Output the (X, Y) coordinate of the center of the cell containing the given text.  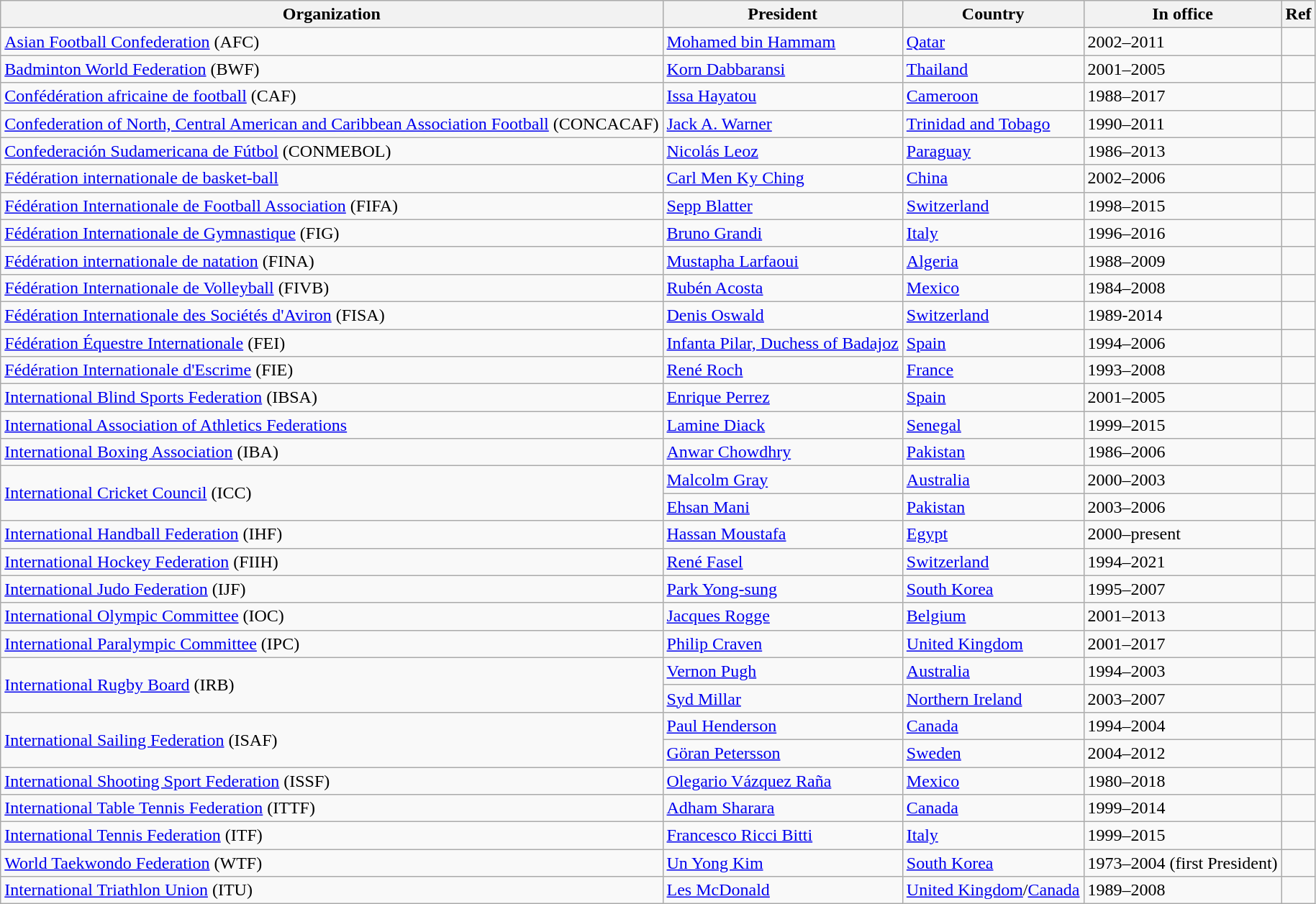
International Olympic Committee (IOC) (332, 616)
Belgium (993, 616)
Fédération Internationale d'Escrime (FIE) (332, 370)
Thailand (993, 69)
Sweden (993, 753)
Enrique Perrez (783, 398)
Mustapha Larfaoui (783, 260)
Korn Dabbaransi (783, 69)
Asian Football Confederation (AFC) (332, 42)
1994–2004 (1183, 726)
Park Yong-sung (783, 589)
Hassan Moustafa (783, 534)
Sepp Blatter (783, 206)
Senegal (993, 425)
International Sailing Federation (ISAF) (332, 739)
Badminton World Federation (BWF) (332, 69)
2001–2013 (1183, 616)
International Rugby Board (IRB) (332, 685)
Bruno Grandi (783, 233)
International Handball Federation (IHF) (332, 534)
Confederation of North, Central American and Caribbean Association Football (CONCACAF) (332, 124)
World Taekwondo Federation (WTF) (332, 863)
1984–2008 (1183, 288)
Egypt (993, 534)
Fédération Internationale de Volleyball (FIVB) (332, 288)
1989-2014 (1183, 315)
Fédération Internationale de Gymnastique (FIG) (332, 233)
Francesco Ricci Bitti (783, 836)
1993–2008 (1183, 370)
Les McDonald (783, 890)
International Triathlon Union (ITU) (332, 890)
Vernon Pugh (783, 671)
International Boxing Association (IBA) (332, 452)
Anwar Chowdhry (783, 452)
1999–2014 (1183, 808)
President (783, 14)
Fédération Internationale des Sociétés d'Aviron (FISA) (332, 315)
2002–2006 (1183, 178)
2004–2012 (1183, 753)
International Association of Athletics Federations (332, 425)
Algeria (993, 260)
International Paralympic Committee (IPC) (332, 644)
1995–2007 (1183, 589)
Denis Oswald (783, 315)
Jack A. Warner (783, 124)
2002–2011 (1183, 42)
Trinidad and Tobago (993, 124)
International Blind Sports Federation (IBSA) (332, 398)
Malcolm Gray (783, 480)
1994–2021 (1183, 562)
Carl Men Ky Ching (783, 178)
1988–2009 (1183, 260)
1988–2017 (1183, 96)
1989–2008 (1183, 890)
Nicolás Leoz (783, 151)
René Fasel (783, 562)
Cameroon (993, 96)
Syd Millar (783, 698)
Qatar (993, 42)
2000–2003 (1183, 480)
Northern Ireland (993, 698)
International Judo Federation (IJF) (332, 589)
1998–2015 (1183, 206)
Adham Sharara (783, 808)
France (993, 370)
Confédération africaine de football (CAF) (332, 96)
1986–2006 (1183, 452)
International Cricket Council (ICC) (332, 493)
Lamine Diack (783, 425)
Jacques Rogge (783, 616)
United Kingdom (993, 644)
Mohamed bin Hammam (783, 42)
Philip Craven (783, 644)
Issa Hayatou (783, 96)
United Kingdom/Canada (993, 890)
1990–2011 (1183, 124)
Infanta Pilar, Duchess of Badajoz (783, 343)
Rubén Acosta (783, 288)
In office (1183, 14)
Paul Henderson (783, 726)
Ref (1298, 14)
Un Yong Kim (783, 863)
1980–2018 (1183, 780)
Paraguay (993, 151)
Olegario Vázquez Raña (783, 780)
Göran Petersson (783, 753)
Organization (332, 14)
Ehsan Mani (783, 507)
1973–2004 (first President) (1183, 863)
1996–2016 (1183, 233)
Fédération Équestre Internationale (FEI) (332, 343)
1986–2013 (1183, 151)
International Shooting Sport Federation (ISSF) (332, 780)
2003–2007 (1183, 698)
International Tennis Federation (ITF) (332, 836)
Fédération internationale de basket-ball (332, 178)
1994–2003 (1183, 671)
René Roch (783, 370)
Fédération internationale de natation (FINA) (332, 260)
Confederación Sudamericana de Fútbol (CONMEBOL) (332, 151)
2000–present (1183, 534)
International Hockey Federation (FIIH) (332, 562)
2001–2017 (1183, 644)
International Table Tennis Federation (ITTF) (332, 808)
Country (993, 14)
1994–2006 (1183, 343)
Fédération Internationale de Football Association (FIFA) (332, 206)
2003–2006 (1183, 507)
China (993, 178)
